Capture the cell that displays the provided text and extract its (x, y) central coordinate. 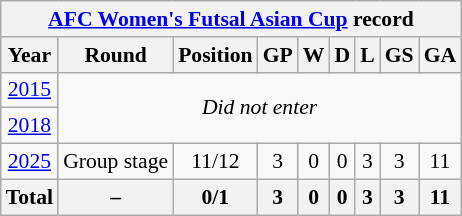
Position (215, 55)
Did not enter (260, 108)
2018 (30, 126)
GP (278, 55)
GS (400, 55)
Year (30, 55)
AFC Women's Futsal Asian Cup record (231, 19)
Group stage (116, 162)
0/1 (215, 197)
GA (440, 55)
2015 (30, 90)
2025 (30, 162)
– (116, 197)
W (314, 55)
D (342, 55)
Round (116, 55)
L (368, 55)
Total (30, 197)
11/12 (215, 162)
